From the cell containing the given text, extract its center point as (X, Y) coordinate. 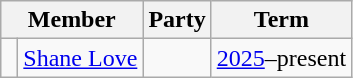
Term (281, 20)
2025–present (281, 58)
Party (177, 20)
Member (72, 20)
Shane Love (80, 58)
